Extract the (X, Y) coordinate from the center of the cell holding the provided text.  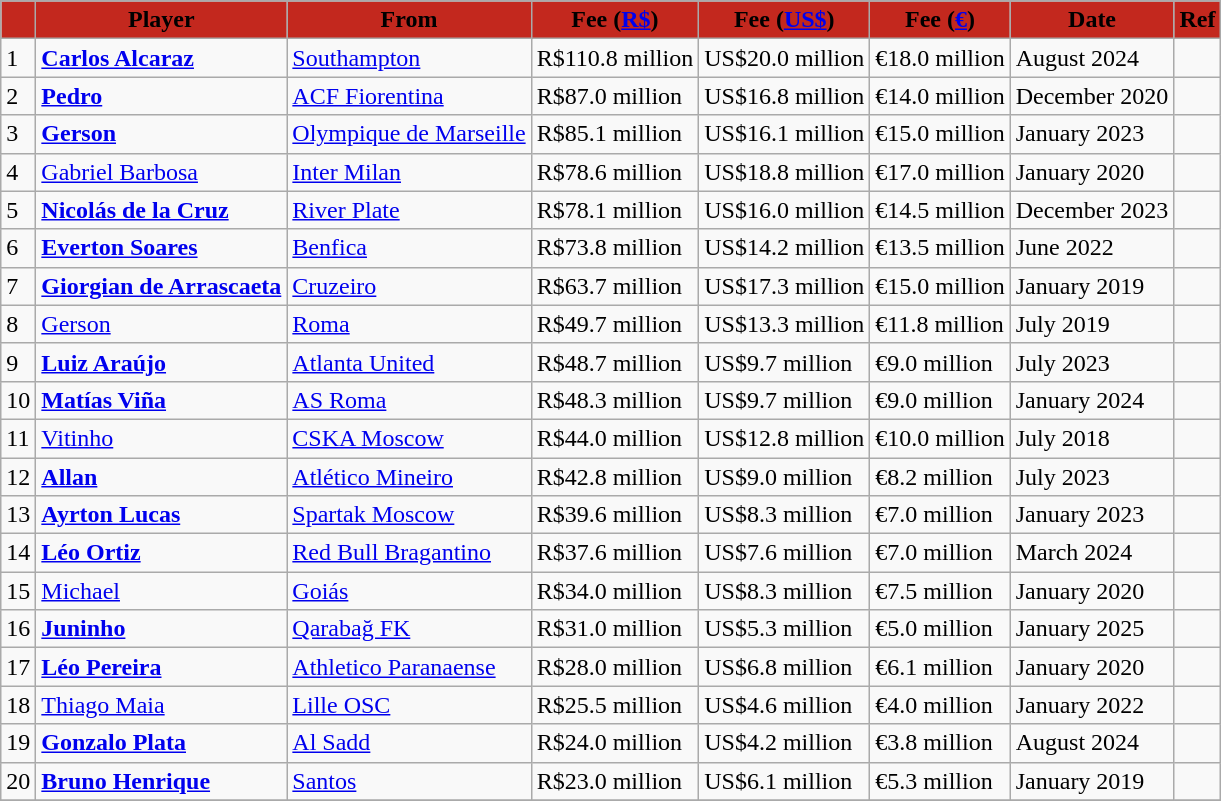
4 (18, 172)
R$31.0 million (615, 629)
US$6.8 million (784, 667)
Gonzalo Plata (162, 743)
R$25.5 million (615, 705)
Fee (R$) (615, 20)
Date (1092, 20)
March 2024 (1092, 553)
Vitinho (162, 438)
US$16.0 million (784, 210)
€8.2 million (940, 477)
Southampton (409, 58)
Qarabağ FK (409, 629)
€5.3 million (940, 781)
R$39.6 million (615, 515)
US$14.2 million (784, 248)
19 (18, 743)
Goiás (409, 591)
Juninho (162, 629)
5 (18, 210)
Ayrton Lucas (162, 515)
Carlos Alcaraz (162, 58)
7 (18, 286)
January 2025 (1092, 629)
June 2022 (1092, 248)
July 2018 (1092, 438)
1 (18, 58)
Giorgian de Arrascaeta (162, 286)
12 (18, 477)
R$23.0 million (615, 781)
R$48.3 million (615, 400)
July 2019 (1092, 324)
R$73.8 million (615, 248)
Léo Pereira (162, 667)
US$20.0 million (784, 58)
US$4.2 million (784, 743)
Al Sadd (409, 743)
R$85.1 million (615, 134)
US$6.1 million (784, 781)
10 (18, 400)
December 2023 (1092, 210)
US$17.3 million (784, 286)
Fee (US$) (784, 20)
16 (18, 629)
Atlético Mineiro (409, 477)
CSKA Moscow (409, 438)
US$16.8 million (784, 96)
River Plate (409, 210)
R$110.8 million (615, 58)
Allan (162, 477)
6 (18, 248)
US$18.8 million (784, 172)
US$9.0 million (784, 477)
€10.0 million (940, 438)
€5.0 million (940, 629)
R$24.0 million (615, 743)
Luiz Araújo (162, 362)
Lille OSC (409, 705)
Player (162, 20)
14 (18, 553)
R$87.0 million (615, 96)
13 (18, 515)
€11.8 million (940, 324)
Léo Ortiz (162, 553)
R$44.0 million (615, 438)
€17.0 million (940, 172)
Spartak Moscow (409, 515)
January 2024 (1092, 400)
15 (18, 591)
Olympique de Marseille (409, 134)
20 (18, 781)
From (409, 20)
R$34.0 million (615, 591)
Nicolás de la Cruz (162, 210)
US$12.8 million (784, 438)
€18.0 million (940, 58)
R$78.6 million (615, 172)
€6.1 million (940, 667)
Athletico Paranaense (409, 667)
R$28.0 million (615, 667)
Benfica (409, 248)
R$49.7 million (615, 324)
Pedro (162, 96)
R$48.7 million (615, 362)
11 (18, 438)
Atlanta United (409, 362)
€14.5 million (940, 210)
€4.0 million (940, 705)
2 (18, 96)
Inter Milan (409, 172)
9 (18, 362)
Red Bull Bragantino (409, 553)
€14.0 million (940, 96)
Gabriel Barbosa (162, 172)
ACF Fiorentina (409, 96)
R$78.1 million (615, 210)
December 2020 (1092, 96)
€13.5 million (940, 248)
US$5.3 million (784, 629)
AS Roma (409, 400)
January 2022 (1092, 705)
17 (18, 667)
€3.8 million (940, 743)
Santos (409, 781)
US$16.1 million (784, 134)
Bruno Henrique (162, 781)
Thiago Maia (162, 705)
US$13.3 million (784, 324)
Fee (€) (940, 20)
Everton Soares (162, 248)
US$4.6 million (784, 705)
R$37.6 million (615, 553)
Michael (162, 591)
Ref (1198, 20)
3 (18, 134)
18 (18, 705)
Roma (409, 324)
R$42.8 million (615, 477)
Matías Viña (162, 400)
R$63.7 million (615, 286)
Cruzeiro (409, 286)
€7.5 million (940, 591)
US$7.6 million (784, 553)
8 (18, 324)
